Detect which cell encompasses the target text, then output its [x, y] center coordinate. 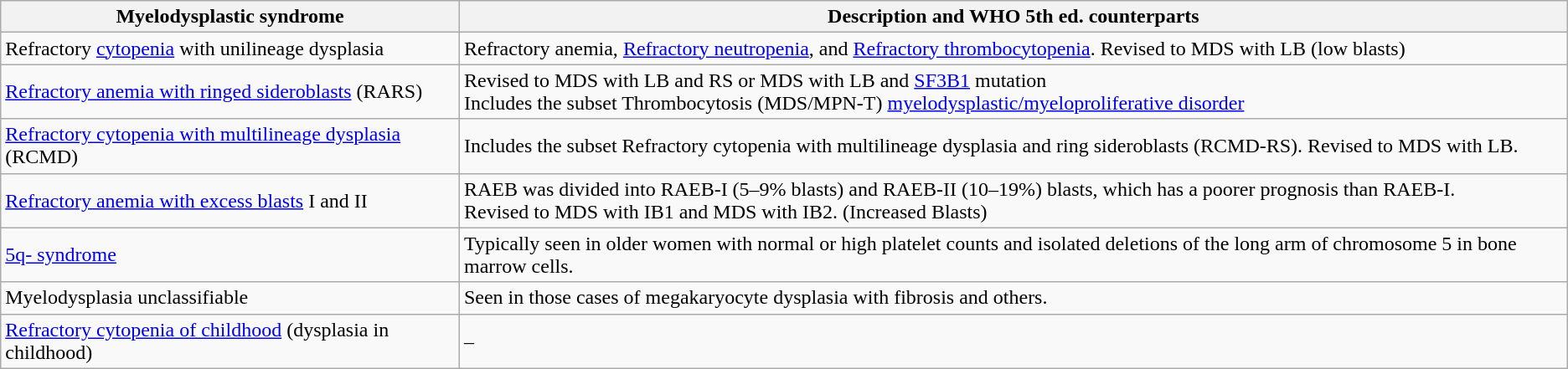
Seen in those cases of megakaryocyte dysplasia with fibrosis and others. [1014, 298]
5q- syndrome [230, 254]
Refractory anemia with excess blasts I and II [230, 201]
Typically seen in older women with normal or high platelet counts and isolated deletions of the long arm of chromosome 5 in bone marrow cells. [1014, 254]
Refractory cytopenia with unilineage dysplasia [230, 49]
Myelodysplasia unclassifiable [230, 298]
Refractory cytopenia with multilineage dysplasia (RCMD) [230, 146]
Includes the subset Refractory cytopenia with multilineage dysplasia and ring sideroblasts (RCMD-RS). Revised to MDS with LB. [1014, 146]
– [1014, 341]
Description and WHO 5th ed. counterparts [1014, 17]
Refractory anemia with ringed sideroblasts (RARS) [230, 92]
Myelodysplastic syndrome [230, 17]
Refractory cytopenia of childhood (dysplasia in childhood) [230, 341]
Refractory anemia, Refractory neutropenia, and Refractory thrombocytopenia. Revised to MDS with LB (low blasts) [1014, 49]
